Find where the given text appears and provide that cell's center as (X, Y) coordinate. 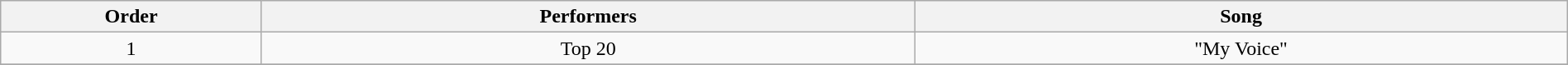
Top 20 (587, 48)
Song (1241, 17)
"My Voice" (1241, 48)
Performers (587, 17)
1 (131, 48)
Order (131, 17)
